Pinpoint the cell where the given text exists, returning its [X, Y] midpoint coordinate. 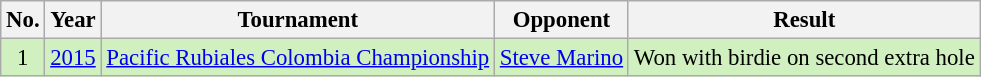
No. [23, 20]
2015 [73, 58]
Tournament [298, 20]
Won with birdie on second extra hole [804, 58]
Pacific Rubiales Colombia Championship [298, 58]
Steve Marino [561, 58]
1 [23, 58]
Result [804, 20]
Year [73, 20]
Opponent [561, 20]
